Extract the [X, Y] coordinate from the center of the cell holding the provided text.  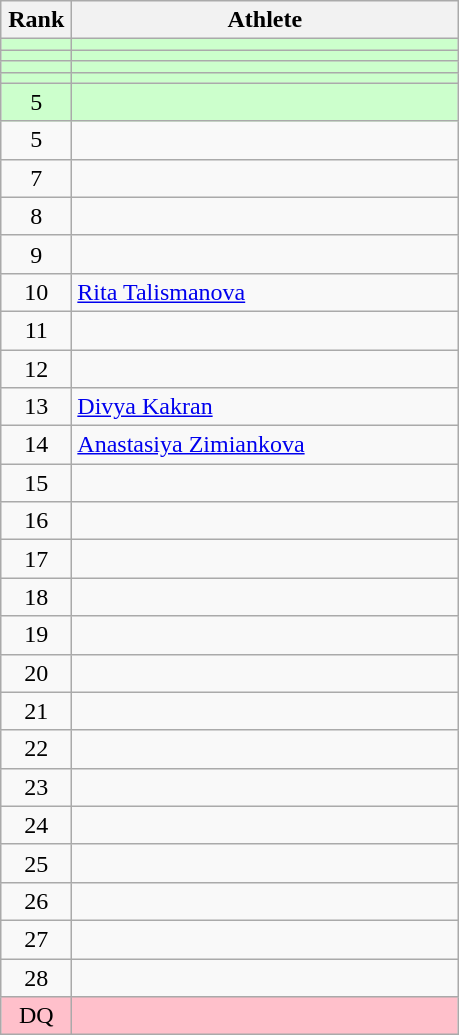
Anastasiya Zimiankova [265, 445]
28 [36, 977]
DQ [36, 1016]
19 [36, 635]
21 [36, 711]
18 [36, 597]
22 [36, 749]
8 [36, 216]
15 [36, 483]
17 [36, 559]
16 [36, 521]
23 [36, 787]
11 [36, 330]
20 [36, 673]
9 [36, 254]
7 [36, 178]
26 [36, 901]
25 [36, 863]
Rank [36, 20]
10 [36, 292]
14 [36, 445]
Athlete [265, 20]
Rita Talismanova [265, 292]
12 [36, 369]
27 [36, 939]
24 [36, 825]
Divya Kakran [265, 407]
13 [36, 407]
